Locate the cell with the specified text and output its (X, Y) center coordinate. 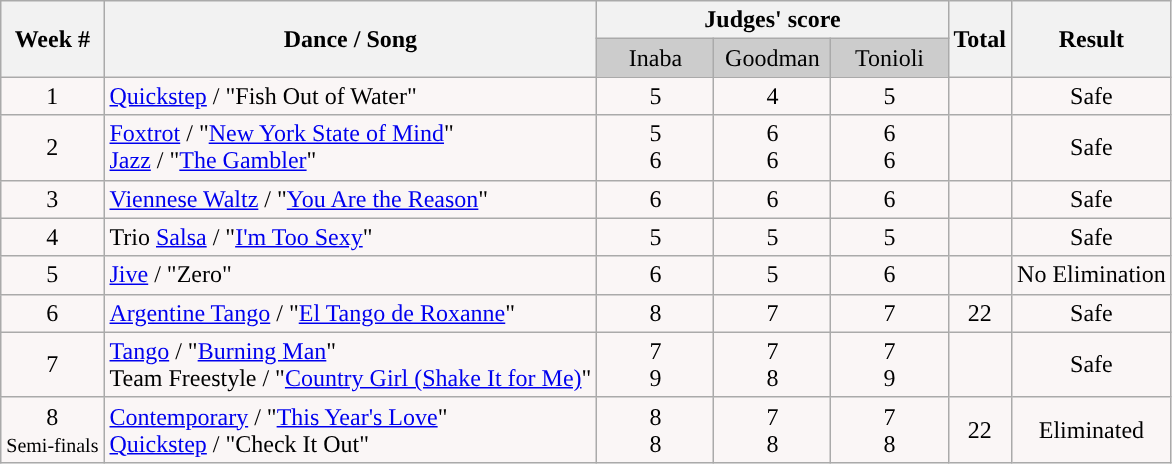
3 (52, 199)
Inaba (656, 58)
Goodman (772, 58)
Dance / Song (350, 39)
Viennese Waltz / "You Are the Reason" (350, 199)
Judges' score (772, 20)
8 (656, 313)
Tango / "Burning Man"Team Freestyle / "Country Girl (Shake It for Me)" (350, 364)
Tonioli (890, 58)
Total (980, 39)
Week # (52, 39)
56 (656, 148)
Jive / "Zero" (350, 275)
88 (656, 430)
1 (52, 96)
Trio Salsa / "I'm Too Sexy" (350, 237)
No Elimination (1092, 275)
Eliminated (1092, 430)
8Semi-finals (52, 430)
Argentine Tango / "El Tango de Roxanne" (350, 313)
Contemporary / "This Year's Love"Quickstep / "Check It Out" (350, 430)
Quickstep / "Fish Out of Water" (350, 96)
Foxtrot / "New York State of Mind"Jazz / "The Gambler" (350, 148)
2 (52, 148)
Result (1092, 39)
